Return (X, Y) of the center of cell containing provided text 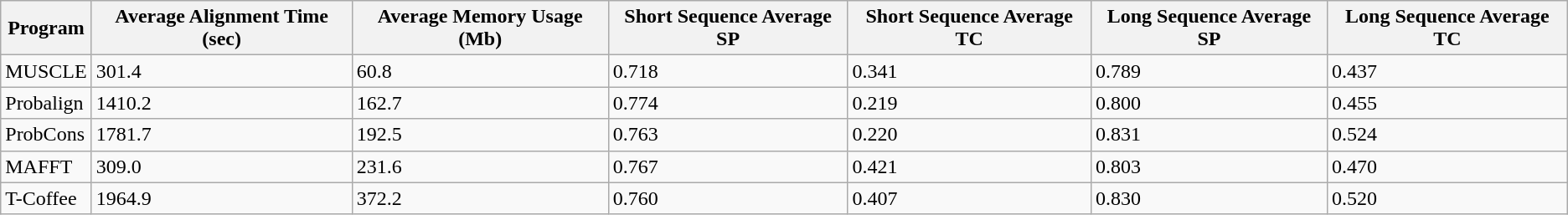
Short Sequence Average TC (970, 28)
Probalign (46, 103)
0.437 (1447, 71)
0.470 (1447, 166)
309.0 (221, 166)
372.2 (480, 198)
MUSCLE (46, 71)
Average Memory Usage (Mb) (480, 28)
0.718 (728, 71)
0.760 (728, 198)
Long Sequence Average SP (1210, 28)
0.830 (1210, 198)
0.421 (970, 166)
0.789 (1210, 71)
231.6 (480, 166)
0.767 (728, 166)
301.4 (221, 71)
1964.9 (221, 198)
0.520 (1447, 198)
1410.2 (221, 103)
0.220 (970, 135)
Short Sequence Average SP (728, 28)
Average Alignment Time (sec) (221, 28)
0.803 (1210, 166)
0.219 (970, 103)
0.341 (970, 71)
162.7 (480, 103)
T-Coffee (46, 198)
0.407 (970, 198)
1781.7 (221, 135)
0.455 (1447, 103)
0.800 (1210, 103)
ProbCons (46, 135)
0.774 (728, 103)
0.831 (1210, 135)
0.524 (1447, 135)
MAFFT (46, 166)
192.5 (480, 135)
60.8 (480, 71)
0.763 (728, 135)
Long Sequence Average TC (1447, 28)
Program (46, 28)
